For the text-containing cell, return its midpoint in [X, Y] coordinate format. 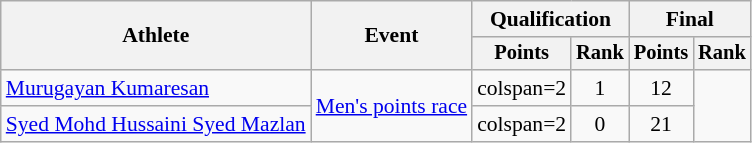
Men's points race [392, 106]
21 [661, 124]
Athlete [156, 36]
Event [392, 36]
Qualification [550, 19]
Murugayan Kumaresan [156, 88]
1 [600, 88]
12 [661, 88]
Syed Mohd Hussaini Syed Mazlan [156, 124]
Final [690, 19]
0 [600, 124]
